Detect which cell encompasses the target text, then output its [x, y] center coordinate. 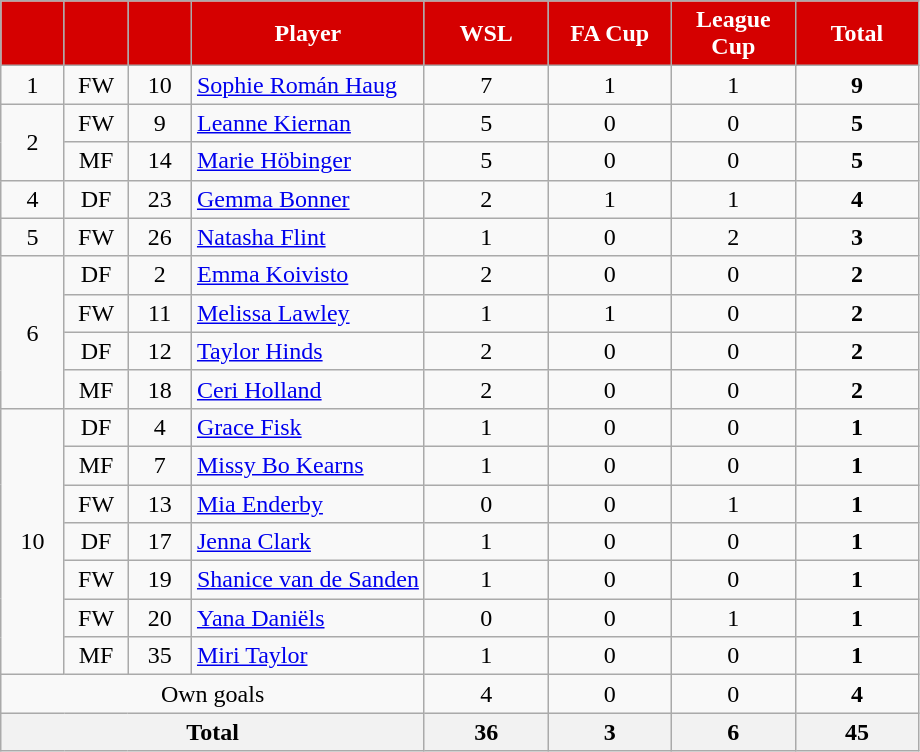
Taylor Hinds [308, 351]
Marie Höbinger [308, 161]
Natasha Flint [308, 237]
18 [160, 389]
Mia Enderby [308, 503]
Own goals [213, 694]
20 [160, 618]
FA Cup [610, 34]
11 [160, 313]
17 [160, 542]
13 [160, 503]
23 [160, 199]
WSL [486, 34]
35 [160, 656]
League Cup [734, 34]
Ceri Holland [308, 389]
Leanne Kiernan [308, 123]
Emma Koivisto [308, 275]
14 [160, 161]
Missy Bo Kearns [308, 465]
Shanice van de Sanden [308, 580]
Grace Fisk [308, 427]
26 [160, 237]
Gemma Bonner [308, 199]
Yana Daniëls [308, 618]
Jenna Clark [308, 542]
12 [160, 351]
36 [486, 732]
Sophie Román Haug [308, 85]
Miri Taylor [308, 656]
19 [160, 580]
Melissa Lawley [308, 313]
45 [857, 732]
Player [308, 34]
